From the cell containing the given text, extract its center point as [X, Y] coordinate. 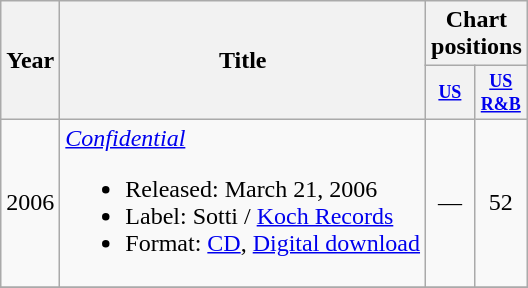
Year [30, 60]
— [450, 202]
Title [243, 60]
US [450, 93]
2006 [30, 202]
ConfidentialReleased: March 21, 2006Label: Sotti / Koch RecordsFormat: CD, Digital download [243, 202]
52 [500, 202]
US R&B [500, 93]
Chart positions [477, 34]
